Extract the (x, y) coordinate from the center of the cell holding the provided text.  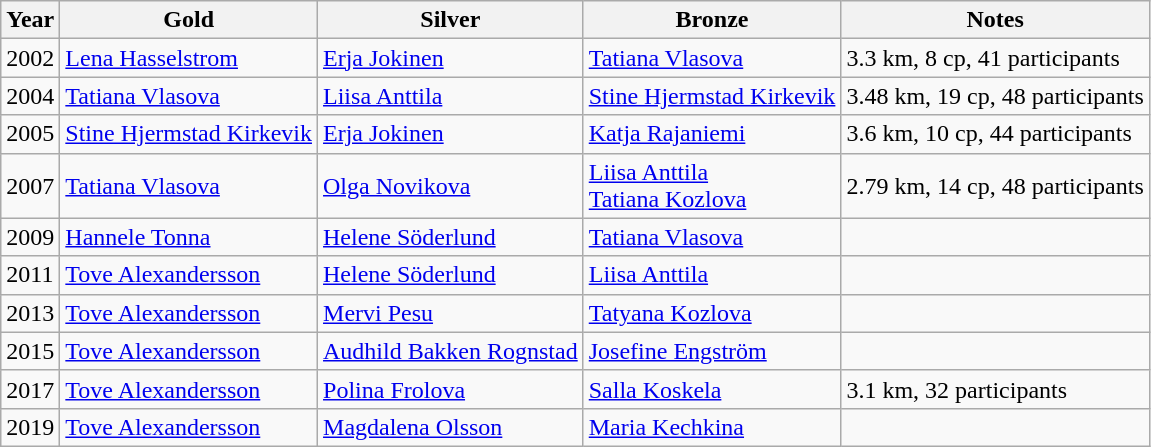
Notes (995, 20)
Katja Rajaniemi (712, 134)
Mervi Pesu (451, 313)
2009 (30, 237)
Maria Kechkina (712, 427)
3.6 km, 10 cp, 44 participants (995, 134)
Liisa Anttila Tatiana Kozlova (712, 186)
3.48 km, 19 cp, 48 participants (995, 96)
Gold (189, 20)
Olga Novikova (451, 186)
Hannele Tonna (189, 237)
2004 (30, 96)
2002 (30, 58)
2017 (30, 389)
2015 (30, 351)
Audhild Bakken Rognstad (451, 351)
2013 (30, 313)
Magdalena Olsson (451, 427)
3.3 km, 8 cp, 41 participants (995, 58)
Lena Hasselstrom (189, 58)
2011 (30, 275)
Josefine Engström (712, 351)
Bronze (712, 20)
3.1 km, 32 participants (995, 389)
Tatyana Kozlova (712, 313)
Salla Koskela (712, 389)
2005 (30, 134)
Year (30, 20)
2019 (30, 427)
Silver (451, 20)
2007 (30, 186)
Polina Frolova (451, 389)
2.79 km, 14 cp, 48 participants (995, 186)
